For the text-containing cell, return its midpoint in [X, Y] coordinate format. 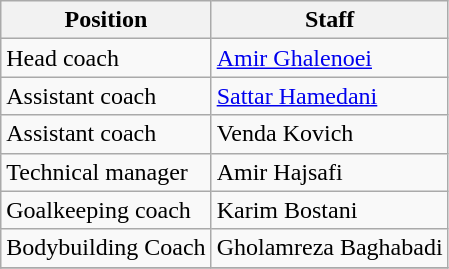
Staff [330, 20]
Head coach [106, 58]
Amir Ghalenoei [330, 58]
Amir Hajsafi [330, 172]
Bodybuilding Coach [106, 248]
Venda Kovich [330, 134]
Technical manager [106, 172]
Karim Bostani [330, 210]
Goalkeeping coach [106, 210]
Sattar Hamedani [330, 96]
Gholamreza Baghabadi [330, 248]
Position [106, 20]
